Scan for the cell matching the given text and deliver its [X, Y] coordinate at center. 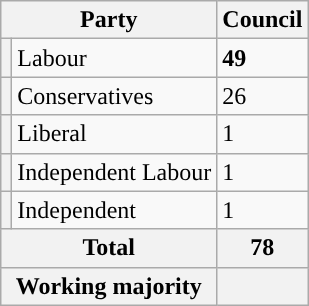
78 [262, 248]
Conservatives [114, 96]
26 [262, 96]
49 [262, 58]
Party [109, 20]
Labour [114, 58]
Working majority [109, 286]
Independent [114, 210]
Total [109, 248]
Independent Labour [114, 172]
Council [262, 20]
Liberal [114, 134]
